Detect which cell encompasses the target text, then output its (X, Y) center coordinate. 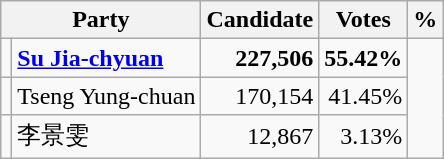
Votes (364, 20)
Tseng Yung-chuan (106, 96)
Candidate (260, 20)
41.45% (364, 96)
227,506 (260, 58)
Party (101, 20)
Su Jia-chyuan (106, 58)
3.13% (364, 136)
12,867 (260, 136)
% (426, 20)
55.42% (364, 58)
李景雯 (106, 136)
170,154 (260, 96)
